From the cell containing the given text, extract its center point as (X, Y) coordinate. 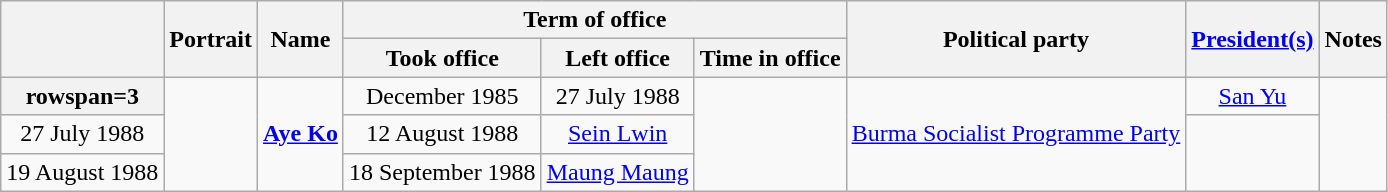
Sein Lwin (618, 134)
rowspan=3 (82, 96)
Term of office (594, 20)
Time in office (770, 58)
12 August 1988 (442, 134)
Aye Ko (301, 134)
19 August 1988 (82, 172)
Notes (1353, 39)
Took office (442, 58)
Portrait (211, 39)
Name (301, 39)
Burma Socialist Programme Party (1016, 134)
18 September 1988 (442, 172)
Maung Maung (618, 172)
President(s) (1252, 39)
Political party (1016, 39)
San Yu (1252, 96)
December 1985 (442, 96)
Left office (618, 58)
